Output the [X, Y] coordinate of the center of the cell containing the given text.  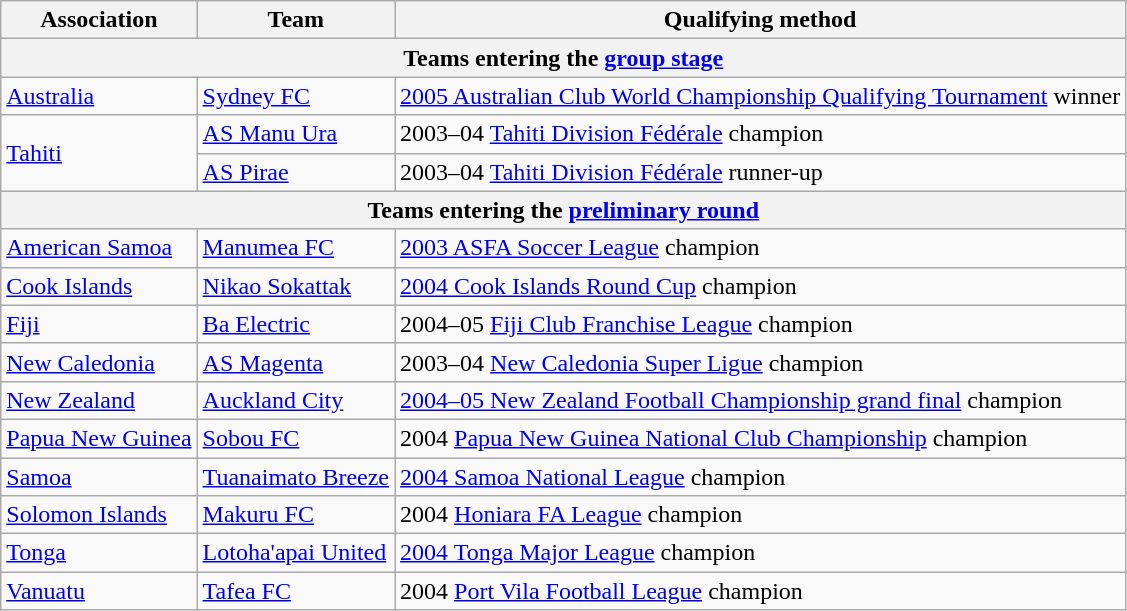
Vanuatu [99, 591]
2004–05 Fiji Club Franchise League champion [760, 324]
Tuanaimato Breeze [296, 477]
Tonga [99, 553]
Samoa [99, 477]
Ba Electric [296, 324]
2003–04 Tahiti Division Fédérale champion [760, 134]
Auckland City [296, 400]
Cook Islands [99, 286]
2004 Port Vila Football League champion [760, 591]
Teams entering the group stage [564, 58]
Fiji [99, 324]
Makuru FC [296, 515]
New Zealand [99, 400]
Manumea FC [296, 248]
AS Magenta [296, 362]
Team [296, 20]
Papua New Guinea [99, 438]
Nikao Sokattak [296, 286]
2003–04 New Caledonia Super Ligue champion [760, 362]
2003–04 Tahiti Division Fédérale runner-up [760, 172]
Teams entering the preliminary round [564, 210]
Association [99, 20]
2004 Honiara FA League champion [760, 515]
2005 Australian Club World Championship Qualifying Tournament winner [760, 96]
2004 Tonga Major League champion [760, 553]
Sydney FC [296, 96]
American Samoa [99, 248]
Sobou FC [296, 438]
2004 Papua New Guinea National Club Championship champion [760, 438]
2003 ASFA Soccer League champion [760, 248]
Solomon Islands [99, 515]
New Caledonia [99, 362]
AS Manu Ura [296, 134]
Qualifying method [760, 20]
Australia [99, 96]
Lotoha'apai United [296, 553]
2004–05 New Zealand Football Championship grand final champion [760, 400]
Tahiti [99, 153]
2004 Samoa National League champion [760, 477]
2004 Cook Islands Round Cup champion [760, 286]
Tafea FC [296, 591]
AS Pirae [296, 172]
